Return (x, y) of the center of cell containing provided text 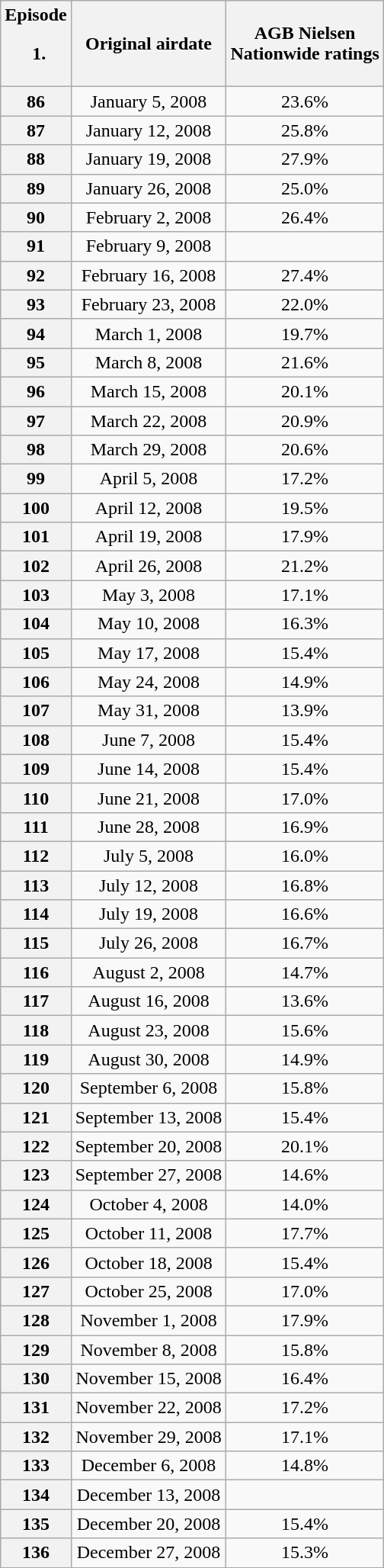
108 (36, 740)
AGB NielsenNationwide ratings (305, 44)
113 (36, 885)
September 27, 2008 (149, 1175)
October 11, 2008 (149, 1233)
16.4% (305, 1379)
16.9% (305, 827)
August 16, 2008 (149, 1001)
August 23, 2008 (149, 1030)
November 8, 2008 (149, 1349)
118 (36, 1030)
February 16, 2008 (149, 275)
116 (36, 972)
March 15, 2008 (149, 391)
December 6, 2008 (149, 1466)
June 28, 2008 (149, 827)
November 22, 2008 (149, 1408)
131 (36, 1408)
October 4, 2008 (149, 1204)
May 3, 2008 (149, 595)
March 29, 2008 (149, 450)
February 2, 2008 (149, 217)
16.8% (305, 885)
20.6% (305, 450)
27.4% (305, 275)
89 (36, 188)
136 (36, 1553)
129 (36, 1349)
April 26, 2008 (149, 566)
128 (36, 1320)
December 20, 2008 (149, 1524)
August 30, 2008 (149, 1059)
13.9% (305, 711)
June 7, 2008 (149, 740)
135 (36, 1524)
February 23, 2008 (149, 304)
July 5, 2008 (149, 856)
105 (36, 653)
133 (36, 1466)
14.0% (305, 1204)
July 26, 2008 (149, 943)
November 29, 2008 (149, 1437)
26.4% (305, 217)
March 1, 2008 (149, 333)
124 (36, 1204)
127 (36, 1291)
November 1, 2008 (149, 1320)
May 10, 2008 (149, 624)
March 8, 2008 (149, 362)
104 (36, 624)
106 (36, 682)
112 (36, 856)
14.7% (305, 972)
119 (36, 1059)
16.3% (305, 624)
19.5% (305, 508)
109 (36, 769)
May 24, 2008 (149, 682)
134 (36, 1495)
107 (36, 711)
22.0% (305, 304)
September 6, 2008 (149, 1088)
87 (36, 130)
14.8% (305, 1466)
20.9% (305, 420)
111 (36, 827)
27.9% (305, 159)
103 (36, 595)
October 18, 2008 (149, 1262)
25.8% (305, 130)
86 (36, 101)
September 13, 2008 (149, 1117)
125 (36, 1233)
December 13, 2008 (149, 1495)
90 (36, 217)
114 (36, 914)
September 20, 2008 (149, 1146)
88 (36, 159)
102 (36, 566)
April 19, 2008 (149, 537)
17.7% (305, 1233)
December 27, 2008 (149, 1553)
April 5, 2008 (149, 479)
June 21, 2008 (149, 798)
July 12, 2008 (149, 885)
110 (36, 798)
97 (36, 420)
June 14, 2008 (149, 769)
July 19, 2008 (149, 914)
January 5, 2008 (149, 101)
January 26, 2008 (149, 188)
April 12, 2008 (149, 508)
August 2, 2008 (149, 972)
13.6% (305, 1001)
117 (36, 1001)
99 (36, 479)
15.3% (305, 1553)
Original airdate (149, 44)
February 9, 2008 (149, 246)
123 (36, 1175)
21.2% (305, 566)
121 (36, 1117)
100 (36, 508)
25.0% (305, 188)
120 (36, 1088)
January 12, 2008 (149, 130)
94 (36, 333)
Episode (36, 44)
21.6% (305, 362)
130 (36, 1379)
122 (36, 1146)
November 15, 2008 (149, 1379)
15.6% (305, 1030)
January 19, 2008 (149, 159)
19.7% (305, 333)
98 (36, 450)
92 (36, 275)
91 (36, 246)
16.0% (305, 856)
March 22, 2008 (149, 420)
101 (36, 537)
23.6% (305, 101)
132 (36, 1437)
May 31, 2008 (149, 711)
16.6% (305, 914)
126 (36, 1262)
93 (36, 304)
16.7% (305, 943)
95 (36, 362)
14.6% (305, 1175)
115 (36, 943)
96 (36, 391)
October 25, 2008 (149, 1291)
May 17, 2008 (149, 653)
